Return the (x, y) coordinate for the center point of the cell that contains the specified text.  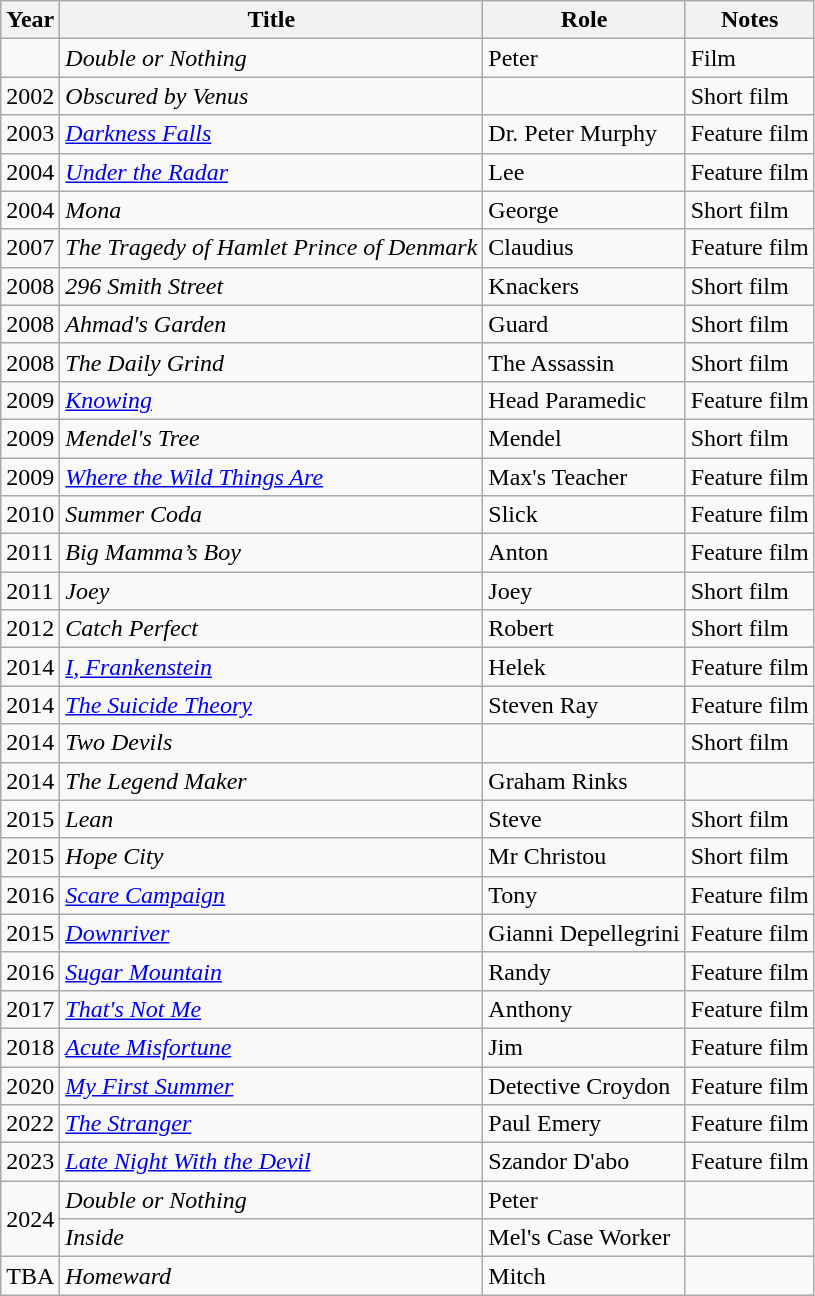
2010 (30, 515)
2002 (30, 96)
2020 (30, 1085)
Knowing (272, 400)
The Tragedy of Hamlet Prince of Denmark (272, 248)
296 Smith Street (272, 286)
Steven Ray (584, 705)
Scare Campaign (272, 895)
The Daily Grind (272, 362)
Szandor D'abo (584, 1162)
Slick (584, 515)
Lee (584, 172)
Knackers (584, 286)
Helek (584, 667)
Robert (584, 629)
2012 (30, 629)
Mitch (584, 1276)
Head Paramedic (584, 400)
Mel's Case Worker (584, 1238)
I, Frankenstein (272, 667)
Mendel's Tree (272, 438)
Claudius (584, 248)
Randy (584, 971)
Guard (584, 324)
Anton (584, 553)
2024 (30, 1219)
Anthony (584, 1009)
Mona (272, 210)
Jim (584, 1047)
The Legend Maker (272, 781)
Two Devils (272, 743)
Darkness Falls (272, 134)
2003 (30, 134)
George (584, 210)
Big Mamma’s Boy (272, 553)
Late Night With the Devil (272, 1162)
Inside (272, 1238)
Tony (584, 895)
Gianni Depellegrini (584, 933)
The Suicide Theory (272, 705)
Mendel (584, 438)
Lean (272, 819)
Acute Misfortune (272, 1047)
2023 (30, 1162)
Dr. Peter Murphy (584, 134)
2018 (30, 1047)
Year (30, 20)
2007 (30, 248)
The Stranger (272, 1124)
Steve (584, 819)
Notes (750, 20)
Detective Croydon (584, 1085)
Homeward (272, 1276)
Paul Emery (584, 1124)
Summer Coda (272, 515)
Graham Rinks (584, 781)
Downriver (272, 933)
2017 (30, 1009)
Film (750, 58)
Role (584, 20)
Where the Wild Things Are (272, 477)
Obscured by Venus (272, 96)
Catch Perfect (272, 629)
Title (272, 20)
Ahmad's Garden (272, 324)
Hope City (272, 857)
TBA (30, 1276)
Max's Teacher (584, 477)
Mr Christou (584, 857)
The Assassin (584, 362)
Sugar Mountain (272, 971)
My First Summer (272, 1085)
Under the Radar (272, 172)
2022 (30, 1124)
That's Not Me (272, 1009)
